For the text-containing cell, return its midpoint in (X, Y) coordinate format. 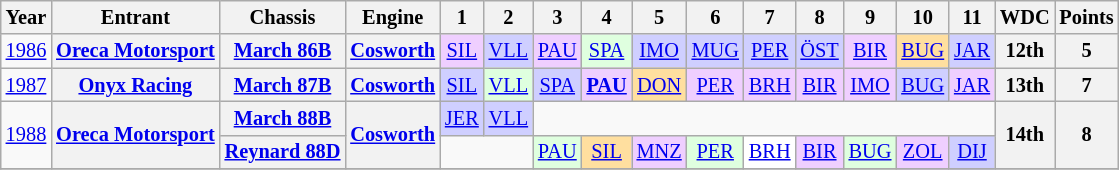
WDC (1025, 17)
12th (1025, 51)
Chassis (283, 17)
Points (1086, 17)
DIJ (972, 152)
1987 (26, 85)
9 (870, 17)
ZOL (922, 152)
Onyx Racing (135, 85)
4 (607, 17)
13th (1025, 85)
11 (972, 17)
Engine (392, 17)
2 (508, 17)
3 (558, 17)
March 88B (283, 118)
DON (660, 85)
1988 (26, 134)
March 86B (283, 51)
1986 (26, 51)
6 (716, 17)
Reynard 88D (283, 152)
1 (462, 17)
March 87B (283, 85)
Entrant (135, 17)
Year (26, 17)
MUG (716, 51)
ÖST (819, 51)
JER (462, 118)
10 (922, 17)
MNZ (660, 152)
14th (1025, 134)
